Detect which cell encompasses the target text, then output its [X, Y] center coordinate. 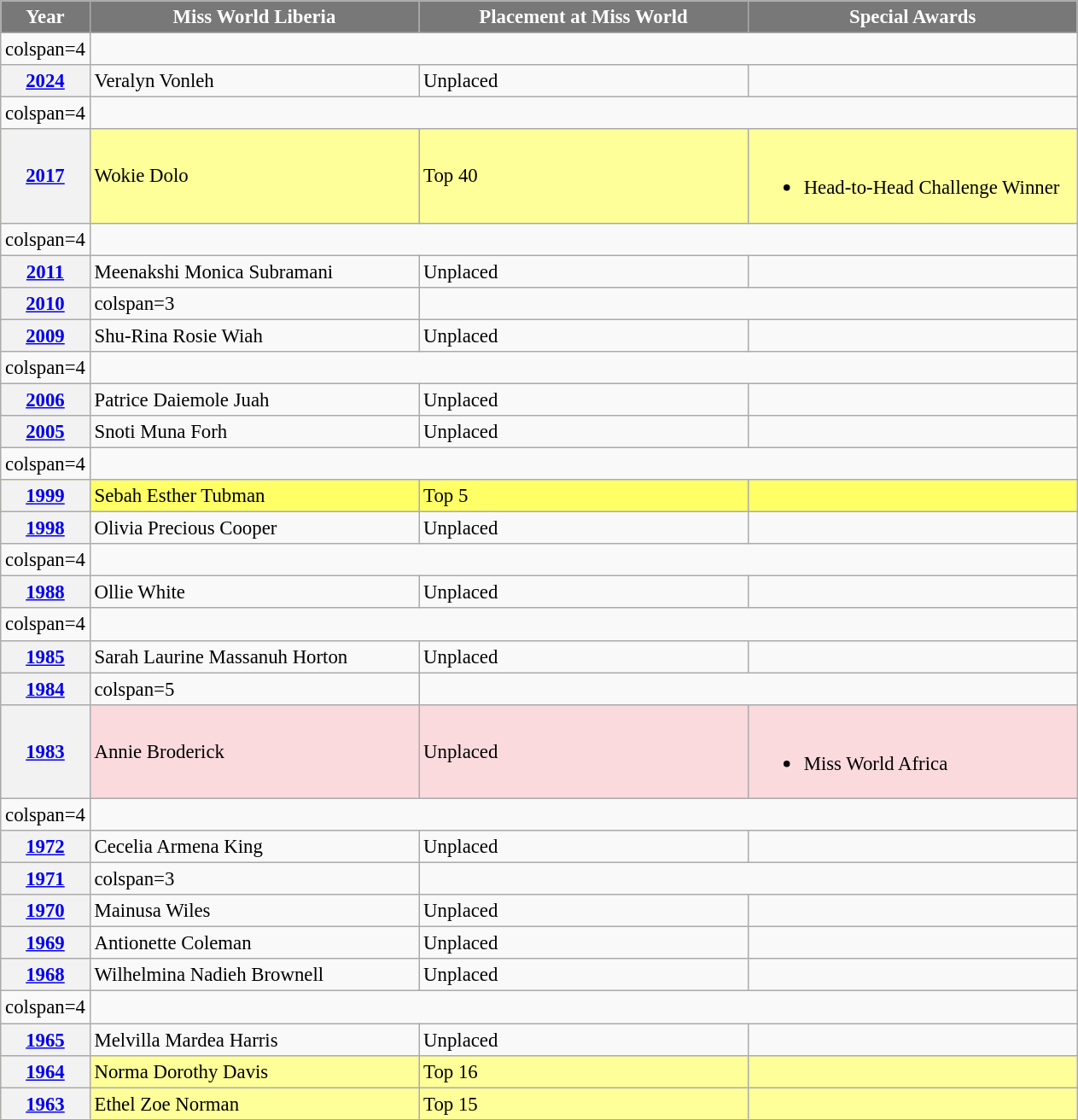
Shu-Rina Rosie Wiah [254, 335]
1971 [45, 879]
2010 [45, 304]
1972 [45, 847]
Miss World Africa [912, 751]
Top 16 [584, 1071]
Olivia Precious Cooper [254, 528]
1984 [45, 689]
Year [45, 17]
Top 5 [584, 496]
Melvilla Mardea Harris [254, 1040]
Antionette Coleman [254, 943]
Snoti Muna Forh [254, 432]
Miss World Liberia [254, 17]
1988 [45, 592]
1985 [45, 656]
1999 [45, 496]
Special Awards [912, 17]
1963 [45, 1104]
Placement at Miss World [584, 17]
Ollie White [254, 592]
2009 [45, 335]
Patrice Daiemole Juah [254, 400]
1983 [45, 751]
Sebah Esther Tubman [254, 496]
1964 [45, 1071]
2024 [45, 81]
2011 [45, 271]
Cecelia Armena King [254, 847]
Annie Broderick [254, 751]
1968 [45, 976]
Ethel Zoe Norman [254, 1104]
Sarah Laurine Massanuh Horton [254, 656]
2005 [45, 432]
1969 [45, 943]
Norma Dorothy Davis [254, 1071]
1965 [45, 1040]
Head-to-Head Challenge Winner [912, 176]
colspan=5 [254, 689]
2017 [45, 176]
Veralyn Vonleh [254, 81]
2006 [45, 400]
Wokie Dolo [254, 176]
Mainusa Wiles [254, 911]
Top 40 [584, 176]
1998 [45, 528]
Top 15 [584, 1104]
Meenakshi Monica Subramani [254, 271]
1970 [45, 911]
Wilhelmina Nadieh Brownell [254, 976]
